Return the [x, y] coordinate for the center point of the cell that contains the specified text.  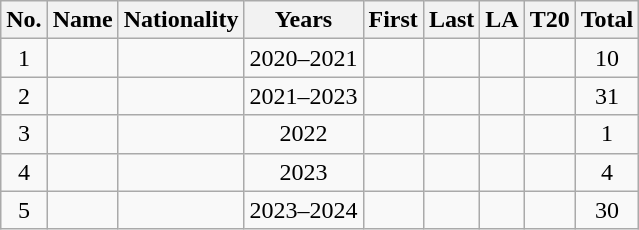
Years [304, 20]
2022 [304, 134]
Last [451, 20]
2 [24, 96]
2023 [304, 172]
No. [24, 20]
Nationality [181, 20]
2021–2023 [304, 96]
10 [607, 58]
Total [607, 20]
LA [502, 20]
Name [82, 20]
T20 [550, 20]
2023–2024 [304, 210]
2020–2021 [304, 58]
30 [607, 210]
First [393, 20]
5 [24, 210]
3 [24, 134]
31 [607, 96]
